Locate the cell with the specified text and output its (X, Y) center coordinate. 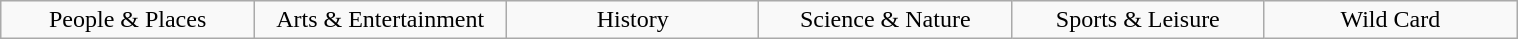
Wild Card (1390, 20)
Sports & Leisure (1138, 20)
People & Places (128, 20)
Science & Nature (886, 20)
Arts & Entertainment (380, 20)
History (632, 20)
